Identify which cell holds the provided text, then report its [X, Y] central coordinate. 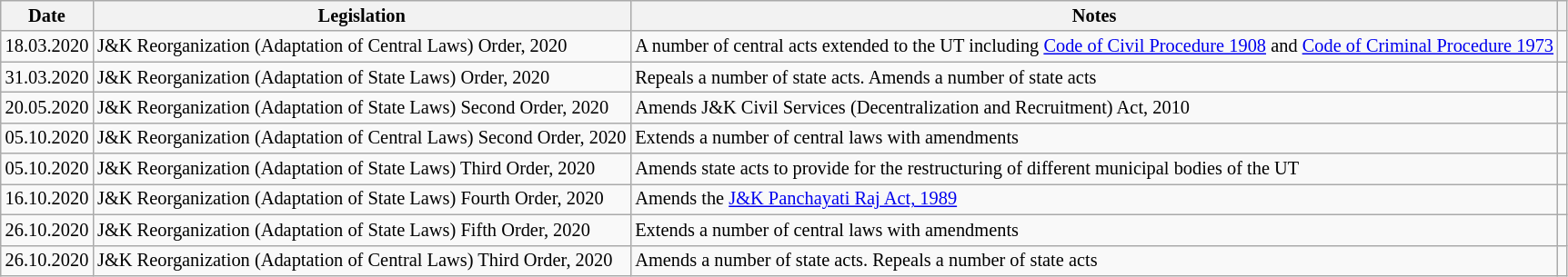
Repeals a number of state acts. Amends a number of state acts [1094, 77]
J&K Reorganization (Adaptation of State Laws) Third Order, 2020 [362, 169]
Legislation [362, 15]
Amends a number of state acts. Repeals a number of state acts [1094, 261]
Amends the J&K Panchayati Raj Act, 1989 [1094, 199]
J&K Reorganization (Adaptation of Central Laws) Second Order, 2020 [362, 138]
J&K Reorganization (Adaptation of State Laws) Fifth Order, 2020 [362, 230]
Amends state acts to provide for the restructuring of different municipal bodies of the UT [1094, 169]
16.10.2020 [47, 199]
20.05.2020 [47, 107]
J&K Reorganization (Adaptation of Central Laws) Third Order, 2020 [362, 261]
Date [47, 15]
31.03.2020 [47, 77]
18.03.2020 [47, 46]
J&K Reorganization (Adaptation of State Laws) Order, 2020 [362, 77]
Notes [1094, 15]
J&K Reorganization (Adaptation of State Laws) Second Order, 2020 [362, 107]
A number of central acts extended to the UT including Code of Civil Procedure 1908 and Code of Criminal Procedure 1973 [1094, 46]
J&K Reorganization (Adaptation of State Laws) Fourth Order, 2020 [362, 199]
Amends J&K Civil Services (Decentralization and Recruitment) Act, 2010 [1094, 107]
J&K Reorganization (Adaptation of Central Laws) Order, 2020 [362, 46]
